Locate the cell with the specified text and output its [x, y] center coordinate. 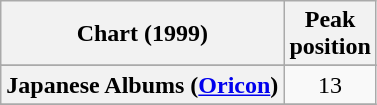
Chart (1999) [142, 34]
13 [330, 85]
Japanese Albums (Oricon) [142, 85]
Peakposition [330, 34]
